Identify which cell holds the provided text, then report its [X, Y] central coordinate. 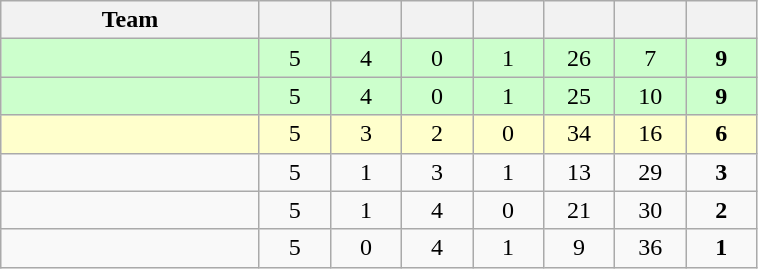
26 [580, 58]
25 [580, 96]
Team [130, 20]
10 [650, 96]
13 [580, 172]
7 [650, 58]
36 [650, 248]
34 [580, 134]
16 [650, 134]
29 [650, 172]
21 [580, 210]
30 [650, 210]
6 [722, 134]
